For the text-containing cell, return its midpoint in [X, Y] coordinate format. 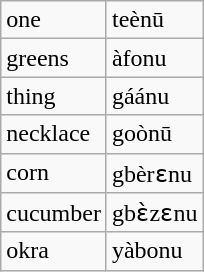
àfonu [154, 58]
teènū [154, 20]
yàbonu [154, 251]
okra [54, 251]
necklace [54, 134]
goònū [154, 134]
one [54, 20]
gbɛ̀zɛnu [154, 213]
greens [54, 58]
corn [54, 173]
gbèrɛnu [154, 173]
cucumber [54, 213]
thing [54, 96]
gáánu [154, 96]
